Scan for the cell matching the given text and deliver its (x, y) coordinate at center. 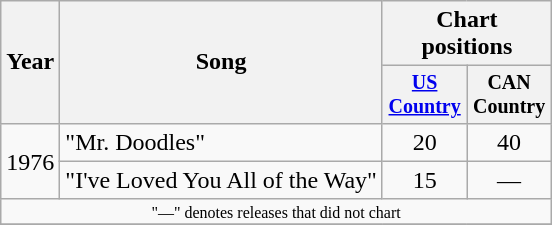
Song (222, 62)
"I've Loved You All of the Way" (222, 180)
40 (509, 142)
Chart positions (466, 34)
US Country (424, 94)
"Mr. Doodles" (222, 142)
15 (424, 180)
20 (424, 142)
Year (30, 62)
"—" denotes releases that did not chart (276, 211)
— (509, 180)
1976 (30, 161)
CAN Country (509, 94)
